Detect which cell encompasses the target text, then output its (X, Y) center coordinate. 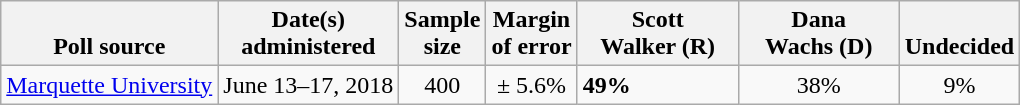
ScottWalker (R) (658, 34)
± 5.6% (532, 85)
Poll source (110, 34)
DanaWachs (D) (818, 34)
9% (959, 85)
Marginof error (532, 34)
38% (818, 85)
Undecided (959, 34)
Date(s)administered (308, 34)
June 13–17, 2018 (308, 85)
400 (442, 85)
49% (658, 85)
Samplesize (442, 34)
Marquette University (110, 85)
